Return the (X, Y) coordinate for the center point of the cell that contains the specified text.  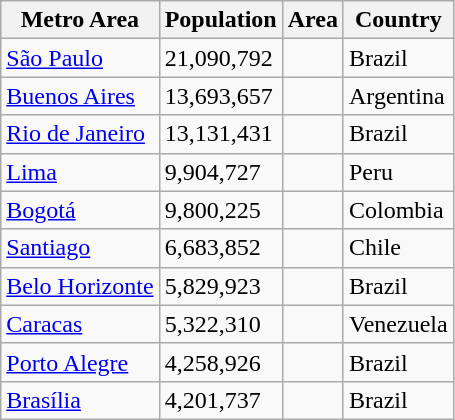
4,258,926 (220, 362)
Area (312, 20)
Peru (398, 172)
Metro Area (80, 20)
Santiago (80, 248)
13,131,431 (220, 134)
Belo Horizonte (80, 286)
Porto Alegre (80, 362)
6,683,852 (220, 248)
Caracas (80, 324)
5,829,923 (220, 286)
9,904,727 (220, 172)
São Paulo (80, 58)
5,322,310 (220, 324)
Population (220, 20)
Country (398, 20)
Venezuela (398, 324)
Argentina (398, 96)
Brasília (80, 400)
Rio de Janeiro (80, 134)
Lima (80, 172)
Colombia (398, 210)
13,693,657 (220, 96)
Bogotá (80, 210)
21,090,792 (220, 58)
4,201,737 (220, 400)
Buenos Aires (80, 96)
9,800,225 (220, 210)
Chile (398, 248)
